Capture the cell that displays the provided text and extract its (x, y) central coordinate. 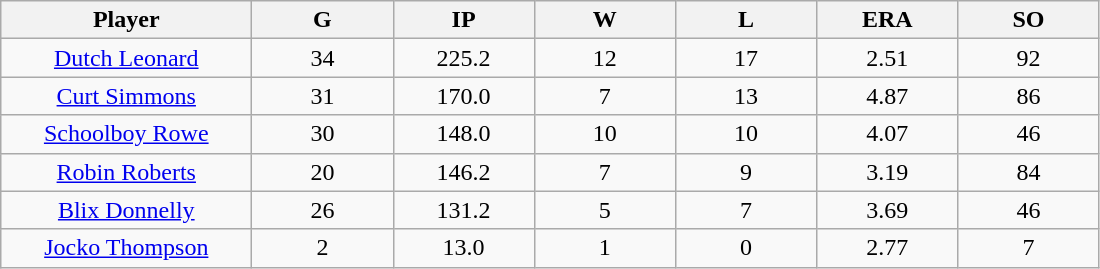
131.2 (464, 210)
3.69 (888, 210)
146.2 (464, 172)
4.07 (888, 134)
148.0 (464, 134)
Blix Donnelly (126, 210)
SO (1028, 20)
17 (746, 58)
225.2 (464, 58)
92 (1028, 58)
Robin Roberts (126, 172)
31 (322, 96)
2.77 (888, 248)
L (746, 20)
0 (746, 248)
2 (322, 248)
Player (126, 20)
3.19 (888, 172)
26 (322, 210)
13.0 (464, 248)
30 (322, 134)
5 (604, 210)
ERA (888, 20)
Dutch Leonard (126, 58)
Schoolboy Rowe (126, 134)
Jocko Thompson (126, 248)
13 (746, 96)
2.51 (888, 58)
W (604, 20)
9 (746, 172)
86 (1028, 96)
G (322, 20)
20 (322, 172)
Curt Simmons (126, 96)
84 (1028, 172)
12 (604, 58)
IP (464, 20)
4.87 (888, 96)
170.0 (464, 96)
1 (604, 248)
34 (322, 58)
